Return (X, Y) of the center of cell containing provided text 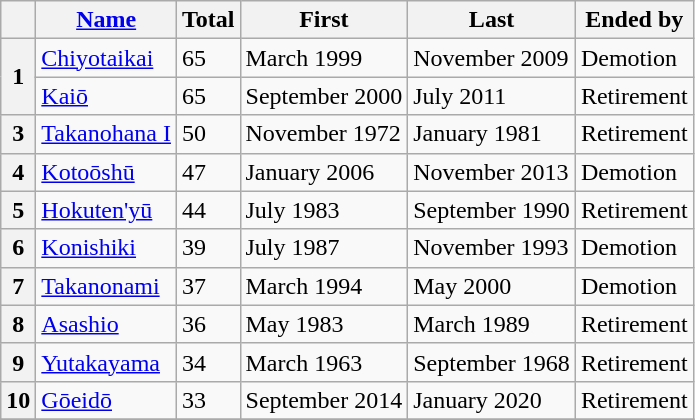
8 (18, 324)
May 1983 (324, 324)
November 1972 (324, 134)
November 2009 (492, 58)
January 2020 (492, 400)
39 (208, 248)
March 1989 (492, 324)
6 (18, 248)
Gōeidō (106, 400)
Asashio (106, 324)
July 2011 (492, 96)
July 1987 (324, 248)
November 2013 (492, 172)
50 (208, 134)
10 (18, 400)
First (324, 20)
March 1963 (324, 362)
9 (18, 362)
Takanonami (106, 286)
September 1968 (492, 362)
1 (18, 77)
36 (208, 324)
47 (208, 172)
January 2006 (324, 172)
4 (18, 172)
September 1990 (492, 210)
Last (492, 20)
March 1994 (324, 286)
Kotoōshū (106, 172)
November 1993 (492, 248)
44 (208, 210)
7 (18, 286)
September 2014 (324, 400)
5 (18, 210)
3 (18, 134)
Total (208, 20)
Takanohana I (106, 134)
Konishiki (106, 248)
March 1999 (324, 58)
Kaiō (106, 96)
33 (208, 400)
September 2000 (324, 96)
34 (208, 362)
Hokuten'yū (106, 210)
January 1981 (492, 134)
Yutakayama (106, 362)
May 2000 (492, 286)
Ended by (634, 20)
Name (106, 20)
37 (208, 286)
July 1983 (324, 210)
Chiyotaikai (106, 58)
